Return the (X, Y) coordinate for the center point of the cell that contains the specified text.  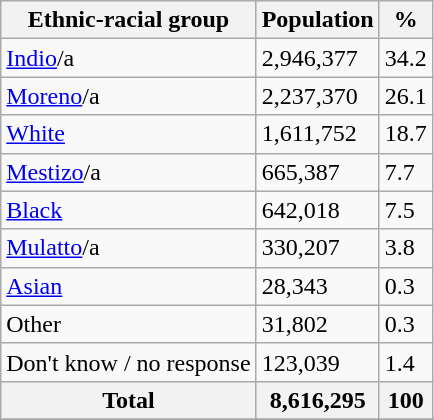
665,387 (318, 172)
7.7 (406, 172)
Total (128, 400)
Black (128, 210)
1.4 (406, 362)
White (128, 134)
8,616,295 (318, 400)
3.8 (406, 248)
123,039 (318, 362)
Mulatto/a (128, 248)
Asian (128, 286)
18.7 (406, 134)
2,237,370 (318, 96)
Population (318, 20)
34.2 (406, 58)
7.5 (406, 210)
Don't know / no response (128, 362)
1,611,752 (318, 134)
31,802 (318, 324)
Moreno/a (128, 96)
26.1 (406, 96)
Other (128, 324)
330,207 (318, 248)
Indio/a (128, 58)
Mestizo/a (128, 172)
642,018 (318, 210)
28,343 (318, 286)
100 (406, 400)
% (406, 20)
Ethnic-racial group (128, 20)
2,946,377 (318, 58)
